Pinpoint the cell where the given text exists, returning its (x, y) midpoint coordinate. 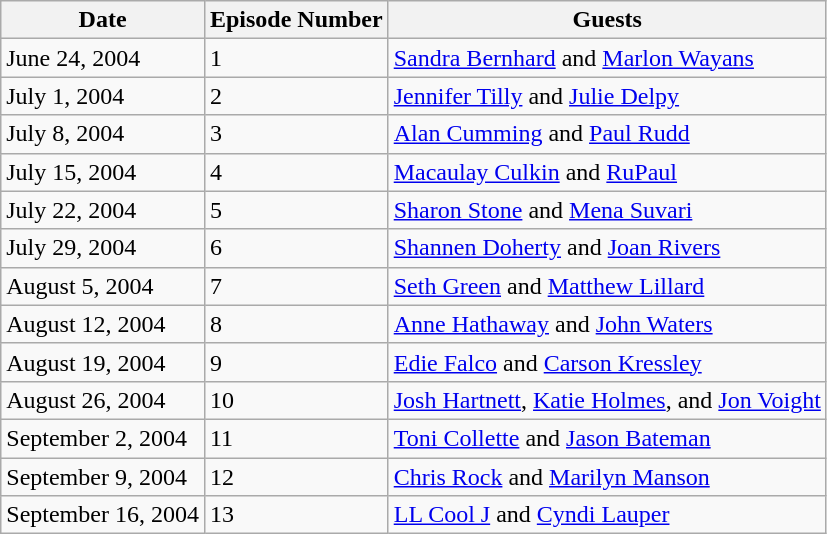
Macaulay Culkin and RuPaul (607, 172)
Anne Hathaway and John Waters (607, 324)
12 (296, 477)
July 15, 2004 (103, 172)
Alan Cumming and Paul Rudd (607, 134)
July 22, 2004 (103, 210)
7 (296, 286)
September 9, 2004 (103, 477)
July 1, 2004 (103, 96)
2 (296, 96)
September 2, 2004 (103, 438)
July 8, 2004 (103, 134)
August 12, 2004 (103, 324)
13 (296, 515)
Shannen Doherty and Joan Rivers (607, 248)
Josh Hartnett, Katie Holmes, and Jon Voight (607, 400)
August 19, 2004 (103, 362)
August 26, 2004 (103, 400)
September 16, 2004 (103, 515)
Guests (607, 20)
Jennifer Tilly and Julie Delpy (607, 96)
June 24, 2004 (103, 58)
Toni Collette and Jason Bateman (607, 438)
9 (296, 362)
Episode Number (296, 20)
Sharon Stone and Mena Suvari (607, 210)
10 (296, 400)
3 (296, 134)
Chris Rock and Marilyn Manson (607, 477)
11 (296, 438)
LL Cool J and Cyndi Lauper (607, 515)
Edie Falco and Carson Kressley (607, 362)
Seth Green and Matthew Lillard (607, 286)
1 (296, 58)
5 (296, 210)
6 (296, 248)
Sandra Bernhard and Marlon Wayans (607, 58)
August 5, 2004 (103, 286)
4 (296, 172)
July 29, 2004 (103, 248)
Date (103, 20)
8 (296, 324)
